Extract the (x, y) coordinate from the center of the cell holding the provided text.  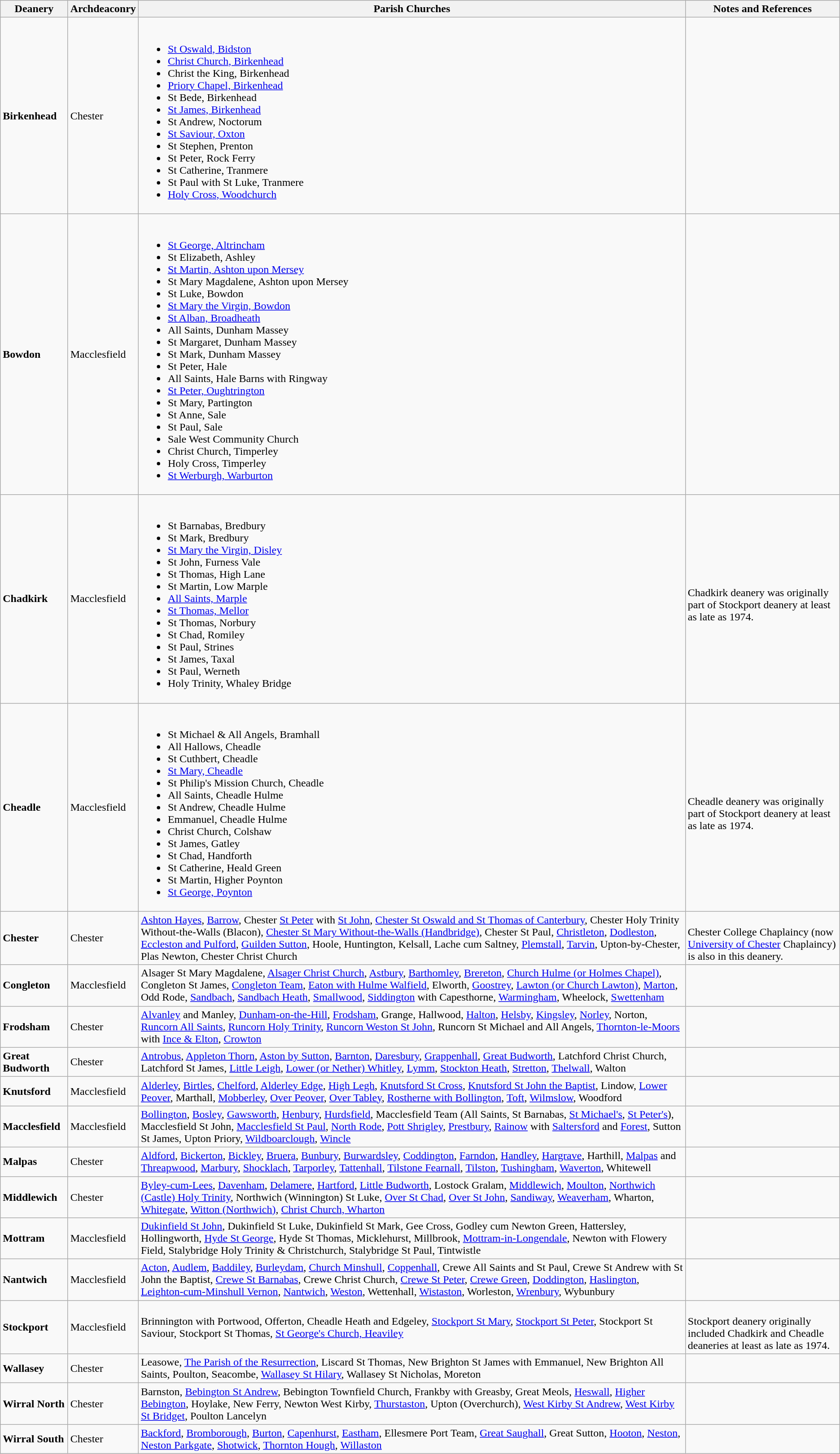
Notes and References (762, 9)
Cheadle (34, 807)
Chester College Chaplaincy (now University of Chester Chaplaincy) is also in this deanery. (762, 938)
Congleton (34, 985)
Chadkirk (34, 599)
Archdeaconry (103, 9)
Cheadle deanery was originally part of Stockport deanery at least as late as 1974. (762, 807)
Mottram (34, 1239)
Middlewich (34, 1197)
Deanery (34, 9)
Birkenhead (34, 116)
Nantwich (34, 1280)
Malpas (34, 1162)
Frodsham (34, 1027)
Chadkirk deanery was originally part of Stockport deanery at least as late as 1974. (762, 599)
Stockport (34, 1327)
Bowdon (34, 354)
Wallasey (34, 1368)
Knutsford (34, 1091)
Stockport deanery originally included Chadkirk and Cheadle deaneries at least as late as 1974. (762, 1327)
Great Budworth (34, 1062)
Parish Churches (412, 9)
Wirral North (34, 1404)
Wirral South (34, 1439)
